For the text-containing cell, return its midpoint in [X, Y] coordinate format. 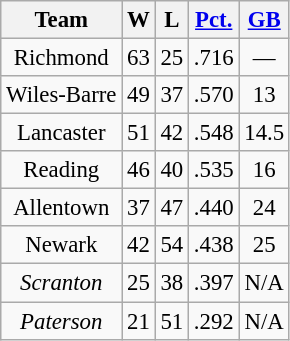
13 [264, 95]
.548 [214, 133]
47 [172, 208]
.397 [214, 283]
L [172, 20]
54 [172, 245]
Reading [62, 170]
24 [264, 208]
14.5 [264, 133]
.438 [214, 245]
W [138, 20]
Pct. [214, 20]
Richmond [62, 58]
Wiles-Barre [62, 95]
.716 [214, 58]
.570 [214, 95]
Team [62, 20]
GB [264, 20]
.535 [214, 170]
Allentown [62, 208]
— [264, 58]
46 [138, 170]
21 [138, 321]
40 [172, 170]
.440 [214, 208]
Paterson [62, 321]
Newark [62, 245]
63 [138, 58]
16 [264, 170]
38 [172, 283]
.292 [214, 321]
Lancaster [62, 133]
49 [138, 95]
Scranton [62, 283]
